Identify which cell holds the provided text, then report its (X, Y) central coordinate. 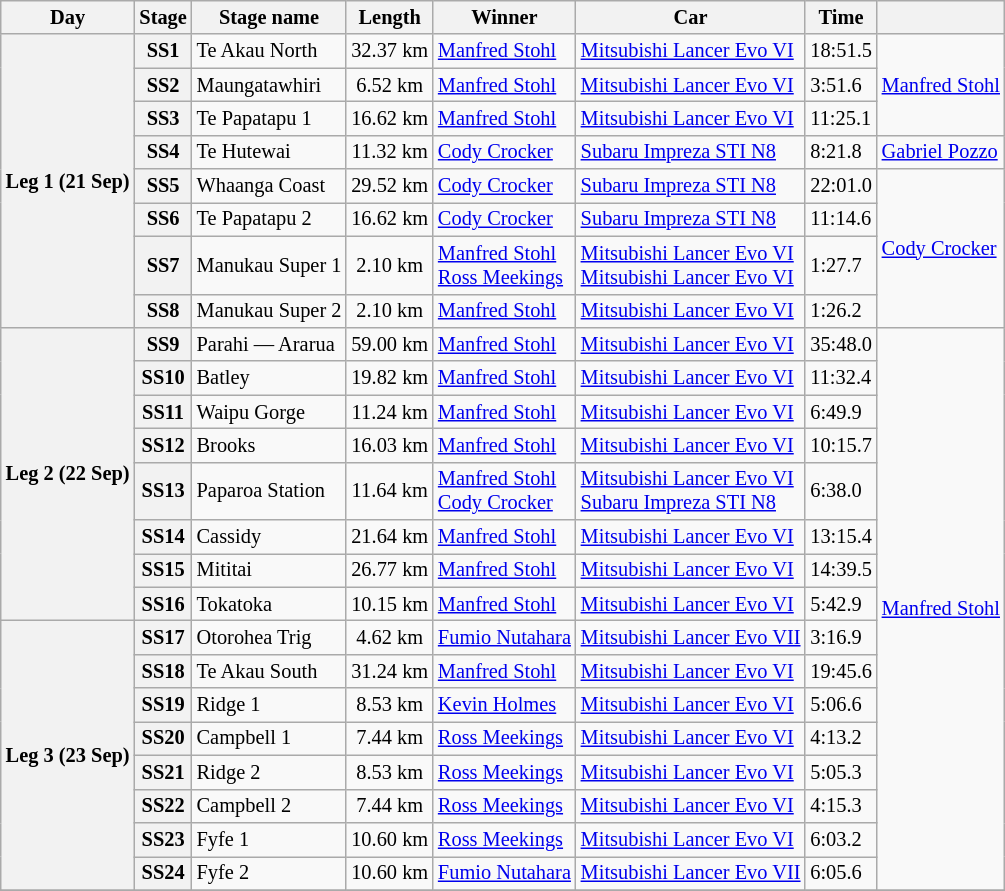
18:51.5 (840, 51)
22:01.0 (840, 186)
SS19 (162, 705)
1:26.2 (840, 311)
SS1 (162, 51)
19:45.6 (840, 671)
SS16 (162, 604)
11.32 km (390, 152)
5:05.3 (840, 772)
5:42.9 (840, 604)
SS24 (162, 873)
Leg 3 (23 Sep) (68, 754)
Campbell 2 (270, 806)
Length (390, 17)
SS5 (162, 186)
Time (840, 17)
Fyfe 1 (270, 839)
11:32.4 (840, 378)
Gabriel Pozzo (941, 152)
Leg 1 (21 Sep) (68, 180)
SS7 (162, 265)
31.24 km (390, 671)
SS10 (162, 378)
4:13.2 (840, 738)
8:21.8 (840, 152)
SS2 (162, 85)
32.37 km (390, 51)
Manukau Super 2 (270, 311)
14:39.5 (840, 570)
Otorohea Trig (270, 637)
SS11 (162, 412)
SS20 (162, 738)
6.52 km (390, 85)
11.64 km (390, 491)
SS14 (162, 537)
10.15 km (390, 604)
Mitsubishi Lancer Evo VIMitsubishi Lancer Evo VI (691, 265)
Mitsubishi Lancer Evo VISubaru Impreza STI N8 (691, 491)
SS22 (162, 806)
4:15.3 (840, 806)
13:15.4 (840, 537)
Te Akau North (270, 51)
Te Papatapu 2 (270, 219)
11:14.6 (840, 219)
Stage (162, 17)
SS23 (162, 839)
Ridge 2 (270, 772)
6:03.2 (840, 839)
1:27.7 (840, 265)
Batley (270, 378)
Fyfe 2 (270, 873)
Winner (504, 17)
Campbell 1 (270, 738)
Day (68, 17)
SS6 (162, 219)
Stage name (270, 17)
Kevin Holmes (504, 705)
Parahi — Ararua (270, 344)
29.52 km (390, 186)
Maungatawhiri (270, 85)
Te Akau South (270, 671)
3:51.6 (840, 85)
SS8 (162, 311)
SS17 (162, 637)
Mititai (270, 570)
19.82 km (390, 378)
SS4 (162, 152)
SS3 (162, 118)
11:25.1 (840, 118)
4.62 km (390, 637)
SS15 (162, 570)
Car (691, 17)
21.64 km (390, 537)
Manfred Stohl Ross Meekings (504, 265)
11.24 km (390, 412)
Paparoa Station (270, 491)
59.00 km (390, 344)
Whaanga Coast (270, 186)
Waipu Gorge (270, 412)
Manfred Stohl Cody Crocker (504, 491)
16.03 km (390, 445)
Ridge 1 (270, 705)
6:49.9 (840, 412)
6:38.0 (840, 491)
Leg 2 (22 Sep) (68, 474)
SS13 (162, 491)
SS9 (162, 344)
35:48.0 (840, 344)
3:16.9 (840, 637)
SS12 (162, 445)
Cassidy (270, 537)
SS18 (162, 671)
10:15.7 (840, 445)
Brooks (270, 445)
Tokatoka (270, 604)
Te Hutewai (270, 152)
Te Papatapu 1 (270, 118)
Manukau Super 1 (270, 265)
SS21 (162, 772)
6:05.6 (840, 873)
26.77 km (390, 570)
5:06.6 (840, 705)
